Return the [X, Y] coordinate for the center point of the cell that contains the specified text.  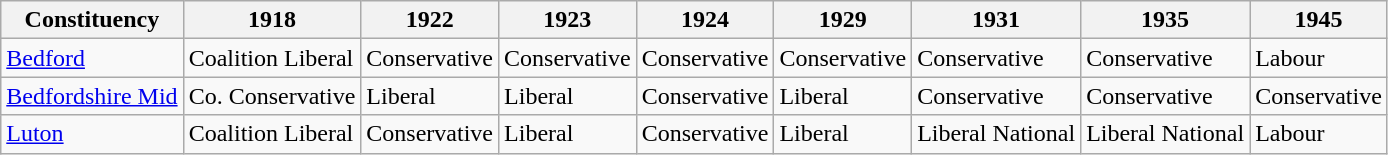
1918 [272, 20]
1929 [843, 20]
Bedford [92, 58]
Co. Conservative [272, 96]
1931 [996, 20]
Constituency [92, 20]
1922 [430, 20]
Bedfordshire Mid [92, 96]
1935 [1166, 20]
Luton [92, 134]
1945 [1319, 20]
1923 [568, 20]
1924 [705, 20]
